Find where the given text appears and provide that cell's center as (x, y) coordinate. 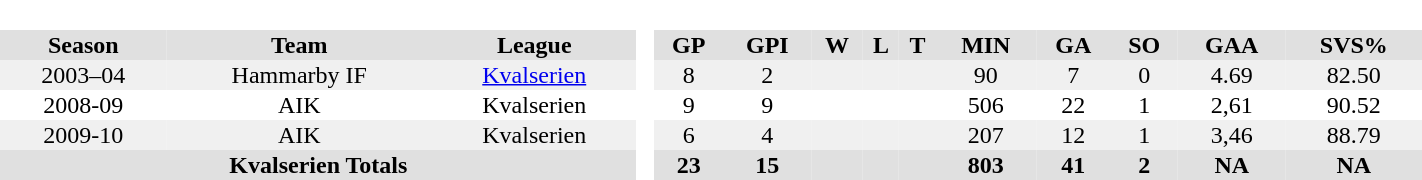
L (881, 45)
2008-09 (84, 105)
2003–04 (84, 75)
T (917, 45)
Team (300, 45)
4.69 (1232, 75)
7 (1074, 75)
Kvalserien Totals (318, 165)
8 (689, 75)
SVS% (1354, 45)
GAA (1232, 45)
803 (986, 165)
3,46 (1232, 135)
15 (768, 165)
GPI (768, 45)
22 (1074, 105)
2,61 (1232, 105)
6 (689, 135)
88.79 (1354, 135)
207 (986, 135)
12 (1074, 135)
90.52 (1354, 105)
0 (1144, 75)
4 (768, 135)
506 (986, 105)
41 (1074, 165)
23 (689, 165)
Season (84, 45)
SO (1144, 45)
MIN (986, 45)
W (837, 45)
GA (1074, 45)
2009-10 (84, 135)
82.50 (1354, 75)
GP (689, 45)
90 (986, 75)
Hammarby IF (300, 75)
League (534, 45)
